Locate the cell with the specified text and output its [X, Y] center coordinate. 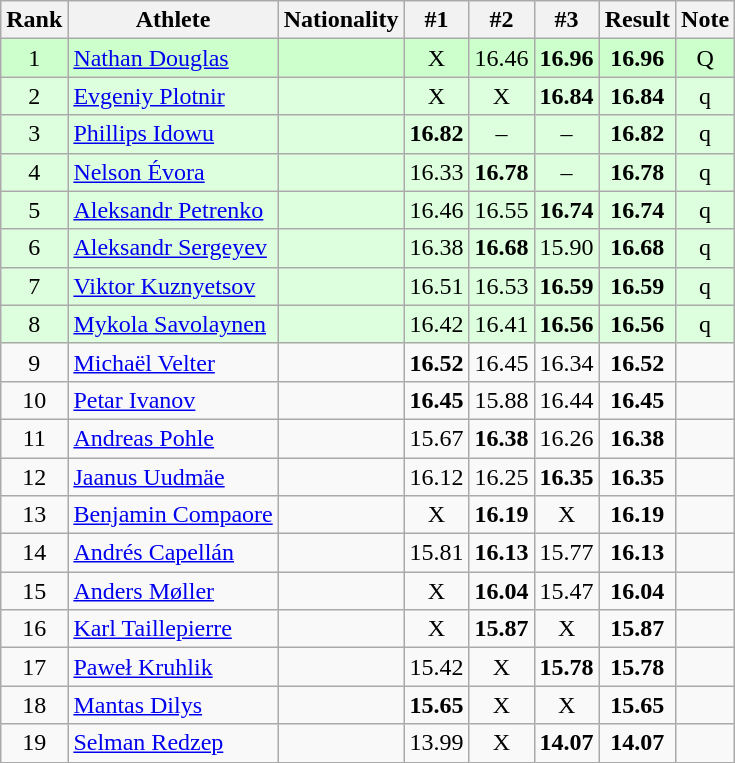
4 [34, 172]
13 [34, 515]
16.34 [566, 362]
Jaanus Uudmäe [173, 477]
7 [34, 286]
16.12 [436, 477]
Evgeniy Plotnir [173, 96]
16.42 [436, 324]
Michaël Velter [173, 362]
Mykola Savolaynen [173, 324]
Phillips Idowu [173, 134]
11 [34, 438]
Result [637, 20]
#1 [436, 20]
19 [34, 743]
Andrés Capellán [173, 553]
10 [34, 400]
18 [34, 705]
16.26 [566, 438]
15.81 [436, 553]
Q [706, 58]
Note [706, 20]
16.51 [436, 286]
16 [34, 629]
16.55 [502, 210]
#2 [502, 20]
Rank [34, 20]
15.88 [502, 400]
15.47 [566, 591]
Benjamin Compaore [173, 515]
Aleksandr Petrenko [173, 210]
16.41 [502, 324]
5 [34, 210]
9 [34, 362]
Paweł Kruhlik [173, 667]
15 [34, 591]
Athlete [173, 20]
8 [34, 324]
13.99 [436, 743]
14 [34, 553]
Anders Møller [173, 591]
2 [34, 96]
Viktor Kuznyetsov [173, 286]
Nathan Douglas [173, 58]
Nelson Évora [173, 172]
16.44 [566, 400]
Andreas Pohle [173, 438]
15.77 [566, 553]
15.90 [566, 248]
16.25 [502, 477]
Mantas Dilys [173, 705]
Selman Redzep [173, 743]
Aleksandr Sergeyev [173, 248]
15.67 [436, 438]
17 [34, 667]
1 [34, 58]
Karl Taillepierre [173, 629]
16.33 [436, 172]
15.42 [436, 667]
6 [34, 248]
3 [34, 134]
Petar Ivanov [173, 400]
#3 [566, 20]
16.53 [502, 286]
Nationality [341, 20]
12 [34, 477]
